Return (X, Y) of the center of cell containing provided text 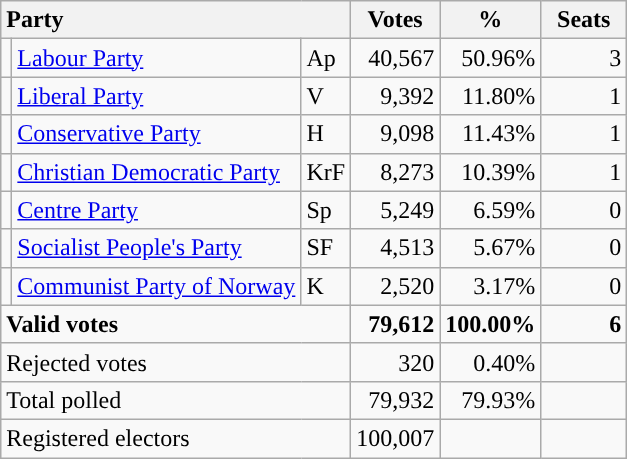
0.40% (490, 362)
Communist Party of Norway (156, 286)
5,249 (396, 210)
4,513 (396, 248)
3.17% (490, 286)
K (326, 286)
320 (396, 362)
Socialist People's Party (156, 248)
79.93% (490, 400)
100,007 (396, 438)
79,932 (396, 400)
8,273 (396, 172)
6 (584, 324)
5.67% (490, 248)
Party (176, 20)
Registered electors (176, 438)
3 (584, 58)
Sp (326, 210)
Centre Party (156, 210)
Christian Democratic Party (156, 172)
Ap (326, 58)
Seats (584, 20)
50.96% (490, 58)
KrF (326, 172)
Labour Party (156, 58)
100.00% (490, 324)
10.39% (490, 172)
Conservative Party (156, 134)
V (326, 96)
40,567 (396, 58)
Total polled (176, 400)
2,520 (396, 286)
6.59% (490, 210)
Liberal Party (156, 96)
11.43% (490, 134)
9,098 (396, 134)
H (326, 134)
SF (326, 248)
9,392 (396, 96)
11.80% (490, 96)
Rejected votes (176, 362)
Valid votes (176, 324)
Votes (396, 20)
79,612 (396, 324)
% (490, 20)
